Extract the [X, Y] coordinate from the center of the cell holding the provided text.  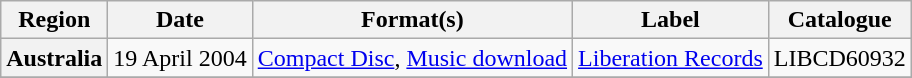
19 April 2004 [180, 58]
Region [54, 20]
Format(s) [412, 20]
Date [180, 20]
Australia [54, 58]
Compact Disc, Music download [412, 58]
LIBCD60932 [840, 58]
Label [671, 20]
Liberation Records [671, 58]
Catalogue [840, 20]
